Return (x, y) of the center of cell containing provided text 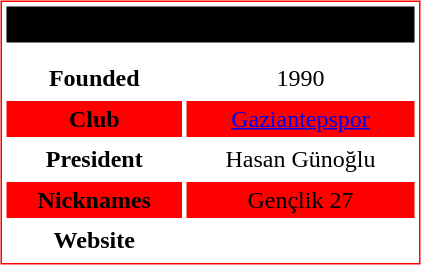
Club (94, 119)
1990 (300, 78)
Founded (94, 78)
Hasan Günoğlu (300, 160)
Nicknames (94, 200)
Website (94, 240)
President (94, 160)
Gaziantepspor (300, 119)
